Detect which cell encompasses the target text, then output its [x, y] center coordinate. 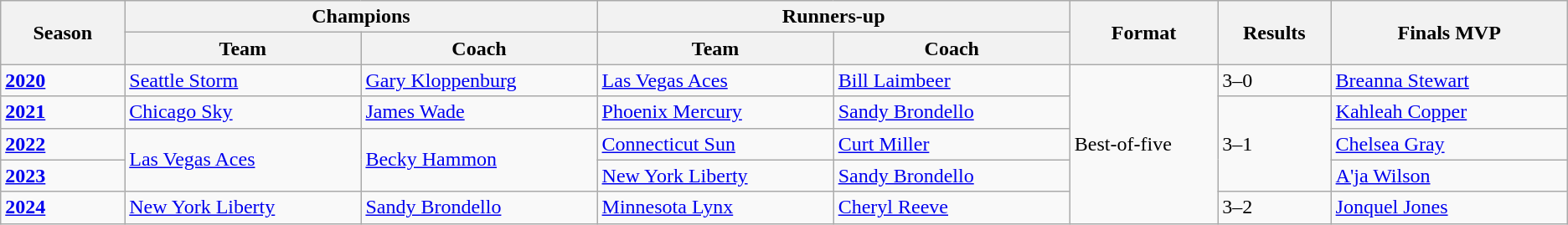
Runners-up [833, 17]
3–1 [1275, 144]
2020 [63, 80]
Bill Laimbeer [952, 80]
Breanna Stewart [1449, 80]
3–2 [1275, 207]
Format [1143, 33]
Jonquel Jones [1449, 207]
Champions [361, 17]
James Wade [479, 112]
Season [63, 33]
Connecticut Sun [715, 144]
Chicago Sky [243, 112]
Kahleah Copper [1449, 112]
Chelsea Gray [1449, 144]
3–0 [1275, 80]
Finals MVP [1449, 33]
2023 [63, 176]
A'ja Wilson [1449, 176]
Best-of-five [1143, 144]
2022 [63, 144]
2024 [63, 207]
2021 [63, 112]
Minnesota Lynx [715, 207]
Phoenix Mercury [715, 112]
Gary Kloppenburg [479, 80]
Seattle Storm [243, 80]
Cheryl Reeve [952, 207]
Curt Miller [952, 144]
Becky Hammon [479, 160]
Results [1275, 33]
